Output the [x, y] coordinate of the center of the cell containing the given text.  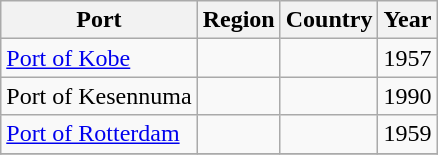
Port [99, 20]
1990 [408, 96]
Region [238, 20]
Port of Kobe [99, 58]
1959 [408, 134]
Port of Rotterdam [99, 134]
1957 [408, 58]
Port of Kesennuma [99, 96]
Year [408, 20]
Country [329, 20]
